Output the (x, y) coordinate of the center of the cell containing the given text.  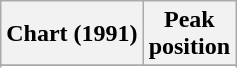
Peakposition (189, 34)
Chart (1991) (72, 34)
